Return the (x, y) coordinate for the center point of the cell that contains the specified text.  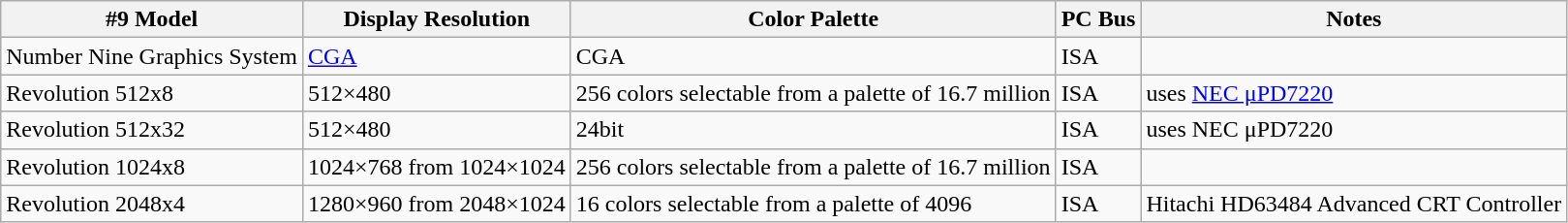
Notes (1354, 19)
Display Resolution (436, 19)
1280×960 from 2048×1024 (436, 204)
1024×768 from 1024×1024 (436, 167)
Hitachi HD63484 Advanced CRT Controller (1354, 204)
Revolution 512x8 (152, 93)
Revolution 512x32 (152, 130)
Revolution 1024x8 (152, 167)
16 colors selectable from a palette of 4096 (814, 204)
Revolution 2048x4 (152, 204)
#9 Model (152, 19)
24bit (814, 130)
Number Nine Graphics System (152, 56)
Color Palette (814, 19)
PC Bus (1098, 19)
